Scan for the cell matching the given text and deliver its [x, y] coordinate at center. 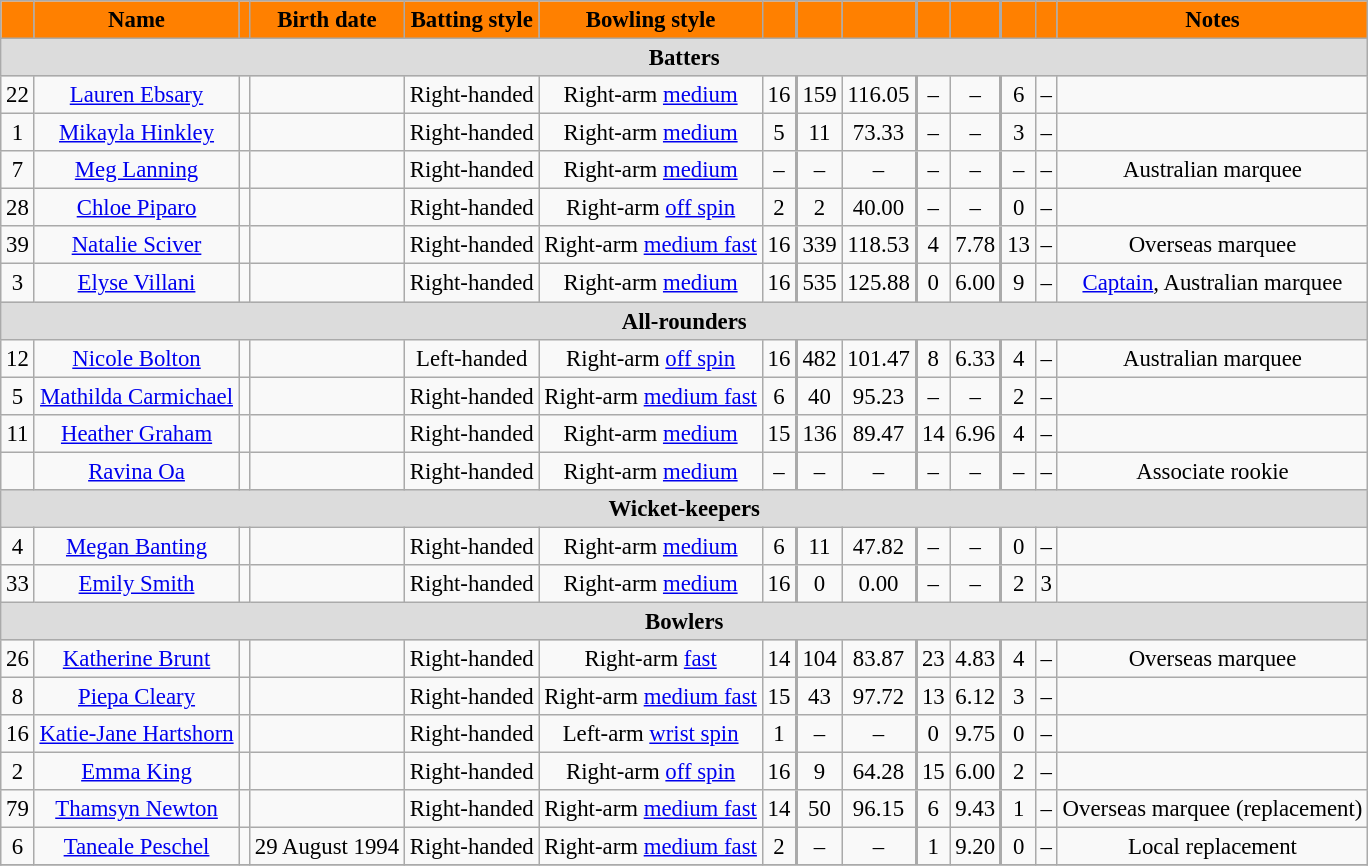
Heather Graham [136, 433]
Meg Lanning [136, 170]
Emily Smith [136, 584]
7.78 [976, 245]
0.00 [879, 584]
23 [933, 659]
Taneale Peschel [136, 847]
Batters [684, 58]
Left-handed [472, 358]
22 [18, 95]
89.47 [879, 433]
40.00 [879, 208]
159 [819, 95]
9.20 [976, 847]
136 [819, 433]
104 [819, 659]
339 [819, 245]
Left-arm wrist spin [650, 734]
Batting style [472, 20]
6.33 [976, 358]
Katie-Jane Hartshorn [136, 734]
47.82 [879, 546]
6.96 [976, 433]
Overseas marquee (replacement) [1212, 809]
Elyse Villani [136, 283]
Local replacement [1212, 847]
Katherine Brunt [136, 659]
6.12 [976, 697]
Associate rookie [1212, 471]
All-rounders [684, 321]
28 [18, 208]
118.53 [879, 245]
95.23 [879, 396]
Piepa Cleary [136, 697]
Lauren Ebsary [136, 95]
125.88 [879, 283]
7 [18, 170]
39 [18, 245]
Captain, Australian marquee [1212, 283]
Chloe Piparo [136, 208]
83.87 [879, 659]
Birth date [328, 20]
9.75 [976, 734]
96.15 [879, 809]
9.43 [976, 809]
Bowling style [650, 20]
Thamsyn Newton [136, 809]
535 [819, 283]
Right-arm fast [650, 659]
73.33 [879, 133]
64.28 [879, 772]
Megan Banting [136, 546]
4.83 [976, 659]
Natalie Sciver [136, 245]
26 [18, 659]
Bowlers [684, 621]
50 [819, 809]
Name [136, 20]
Ravina Oa [136, 471]
40 [819, 396]
482 [819, 358]
101.47 [879, 358]
79 [18, 809]
33 [18, 584]
Mathilda Carmichael [136, 396]
29 August 1994 [328, 847]
12 [18, 358]
97.72 [879, 697]
Nicole Bolton [136, 358]
Notes [1212, 20]
43 [819, 697]
116.05 [879, 95]
Emma King [136, 772]
Wicket-keepers [684, 509]
Mikayla Hinkley [136, 133]
